Scan for the cell matching the given text and deliver its (x, y) coordinate at center. 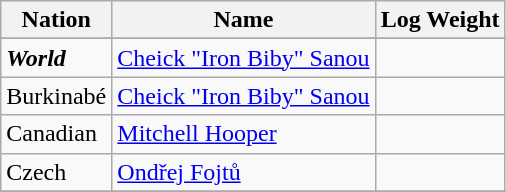
Burkinabé (56, 96)
Name (244, 20)
World (56, 58)
Canadian (56, 134)
Mitchell Hooper (244, 134)
Czech (56, 172)
Nation (56, 20)
Log Weight (440, 20)
Ondřej Fojtů (244, 172)
